Capture the cell that displays the provided text and extract its [X, Y] central coordinate. 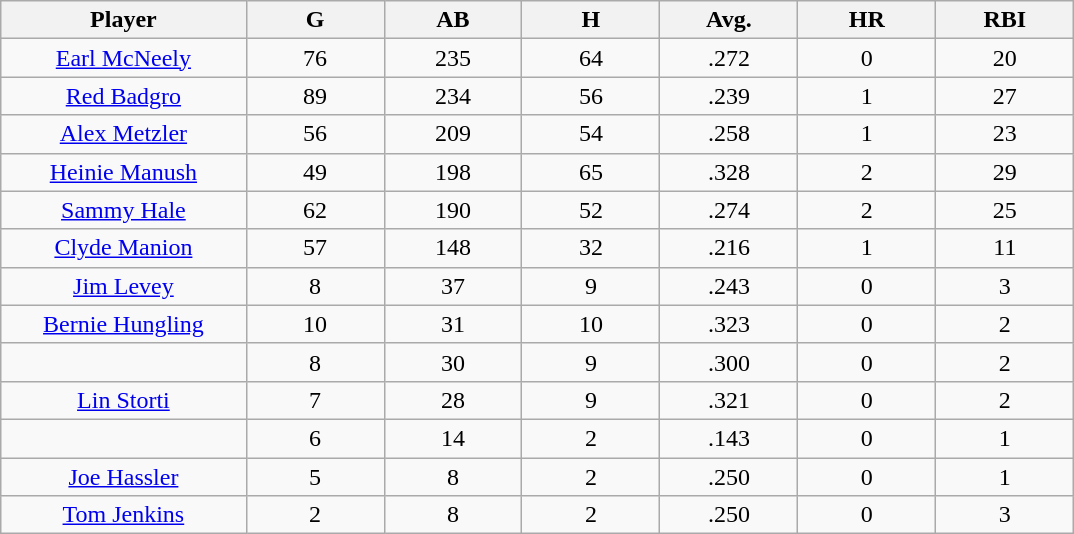
5 [315, 477]
Earl McNeely [124, 58]
37 [453, 286]
57 [315, 248]
62 [315, 210]
.274 [729, 210]
209 [453, 134]
.323 [729, 324]
.216 [729, 248]
AB [453, 20]
65 [591, 172]
30 [453, 362]
27 [1005, 96]
.272 [729, 58]
RBI [1005, 20]
Heinie Manush [124, 172]
.328 [729, 172]
Alex Metzler [124, 134]
76 [315, 58]
Clyde Manion [124, 248]
89 [315, 96]
20 [1005, 58]
Player [124, 20]
52 [591, 210]
28 [453, 400]
Jim Levey [124, 286]
234 [453, 96]
.243 [729, 286]
23 [1005, 134]
.239 [729, 96]
31 [453, 324]
6 [315, 438]
54 [591, 134]
148 [453, 248]
29 [1005, 172]
Lin Storti [124, 400]
H [591, 20]
64 [591, 58]
Avg. [729, 20]
32 [591, 248]
Bernie Hungling [124, 324]
G [315, 20]
25 [1005, 210]
.258 [729, 134]
.143 [729, 438]
198 [453, 172]
Tom Jenkins [124, 515]
Joe Hassler [124, 477]
.300 [729, 362]
HR [867, 20]
.321 [729, 400]
235 [453, 58]
Red Badgro [124, 96]
Sammy Hale [124, 210]
11 [1005, 248]
49 [315, 172]
14 [453, 438]
190 [453, 210]
7 [315, 400]
